Extract the (X, Y) coordinate from the center of the cell holding the provided text.  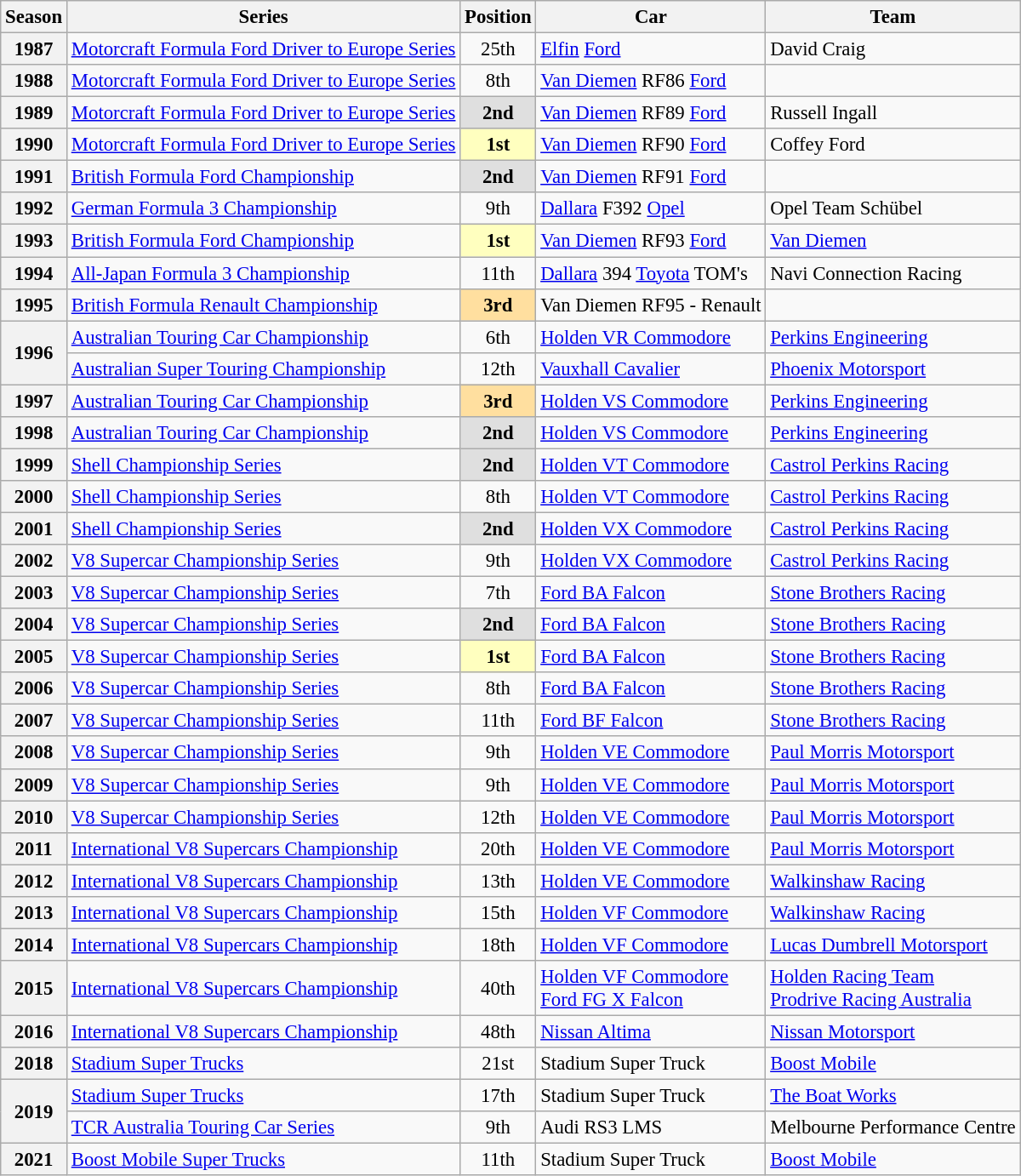
1989 (34, 113)
Car (651, 17)
2019 (34, 1111)
Holden VR Commodore (651, 337)
Nissan Altima (651, 1031)
Navi Connection Racing (893, 273)
48th (499, 1031)
6th (499, 337)
Van Diemen (893, 241)
Season (34, 17)
2005 (34, 657)
Elfin Ford (651, 49)
2006 (34, 688)
2010 (34, 817)
Dallara 394 Toyota TOM's (651, 273)
2016 (34, 1031)
25th (499, 49)
1991 (34, 177)
2013 (34, 913)
Van Diemen RF90 Ford (651, 145)
Nissan Motorsport (893, 1031)
2015 (34, 989)
2002 (34, 561)
Series (263, 17)
Van Diemen RF95 - Renault (651, 305)
2009 (34, 785)
1996 (34, 352)
British Formula Renault Championship (263, 305)
The Boat Works (893, 1096)
1993 (34, 241)
TCR Australia Touring Car Series (263, 1127)
2012 (34, 881)
Van Diemen RF91 Ford (651, 177)
Melbourne Performance Centre (893, 1127)
2014 (34, 945)
All-Japan Formula 3 Championship (263, 273)
17th (499, 1096)
Dallara F392 Opel (651, 208)
40th (499, 989)
Holden VF CommodoreFord FG X Falcon (651, 989)
2000 (34, 497)
Van Diemen RF86 Ford (651, 81)
Boost Mobile Super Trucks (263, 1160)
Audi RS3 LMS (651, 1127)
2001 (34, 528)
2011 (34, 848)
1988 (34, 81)
1999 (34, 465)
2021 (34, 1160)
David Craig (893, 49)
Vauxhall Cavalier (651, 368)
1994 (34, 273)
Russell Ingall (893, 113)
Opel Team Schübel (893, 208)
18th (499, 945)
7th (499, 593)
Coffey Ford (893, 145)
German Formula 3 Championship (263, 208)
1995 (34, 305)
2018 (34, 1064)
13th (499, 881)
2004 (34, 625)
1987 (34, 49)
2003 (34, 593)
21st (499, 1064)
Ford BF Falcon (651, 721)
Australian Super Touring Championship (263, 368)
Lucas Dumbrell Motorsport (893, 945)
Team (893, 17)
Van Diemen RF93 Ford (651, 241)
Holden Racing TeamProdrive Racing Australia (893, 989)
1998 (34, 433)
2007 (34, 721)
1992 (34, 208)
15th (499, 913)
Position (499, 17)
2008 (34, 753)
Van Diemen RF89 Ford (651, 113)
20th (499, 848)
1997 (34, 401)
Phoenix Motorsport (893, 368)
1990 (34, 145)
